Capture the cell that displays the provided text and extract its (X, Y) central coordinate. 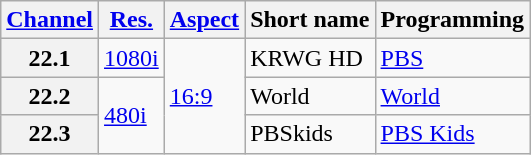
Short name (310, 20)
1080i (132, 58)
PBS Kids (452, 134)
480i (132, 115)
PBS (452, 58)
Channel (50, 20)
Aspect (204, 20)
22.1 (50, 58)
Res. (132, 20)
16:9 (204, 96)
Programming (452, 20)
22.2 (50, 96)
PBSkids (310, 134)
KRWG HD (310, 58)
22.3 (50, 134)
